Output the (x, y) coordinate of the center of the cell containing the given text.  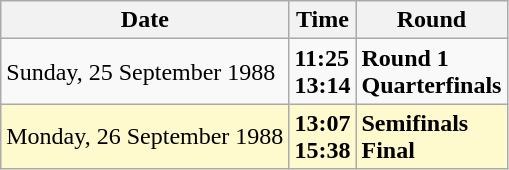
13:0715:38 (322, 136)
Date (145, 20)
11:2513:14 (322, 72)
Time (322, 20)
Sunday, 25 September 1988 (145, 72)
Monday, 26 September 1988 (145, 136)
SemifinalsFinal (432, 136)
Round (432, 20)
Round 1Quarterfinals (432, 72)
